Provide the (x, y) coordinate of the cell's center where the given text is located.  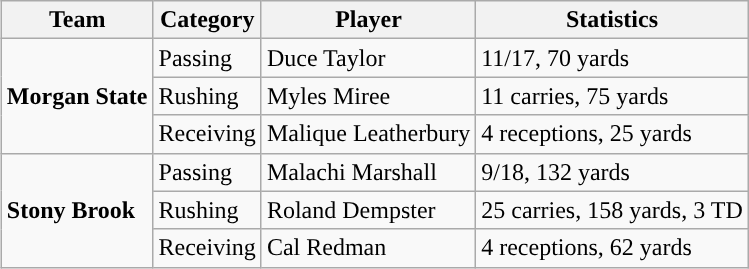
Myles Miree (368, 96)
Team (77, 20)
Morgan State (77, 96)
Player (368, 20)
Statistics (612, 20)
Category (207, 20)
11/17, 70 yards (612, 58)
9/18, 132 yards (612, 172)
4 receptions, 62 yards (612, 248)
Cal Redman (368, 248)
11 carries, 75 yards (612, 96)
Malique Leatherbury (368, 134)
25 carries, 158 yards, 3 TD (612, 210)
Duce Taylor (368, 58)
Malachi Marshall (368, 172)
4 receptions, 25 yards (612, 134)
Stony Brook (77, 210)
Roland Dempster (368, 210)
